Extract the [x, y] coordinate from the center of the cell holding the provided text.  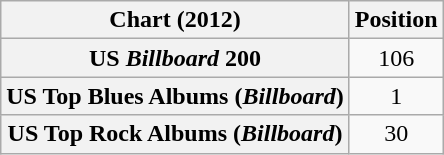
1 [396, 96]
Chart (2012) [176, 20]
Position [396, 20]
US Billboard 200 [176, 58]
US Top Blues Albums (Billboard) [176, 96]
30 [396, 134]
US Top Rock Albums (Billboard) [176, 134]
106 [396, 58]
